Output the (x, y) coordinate of the center of the cell containing the given text.  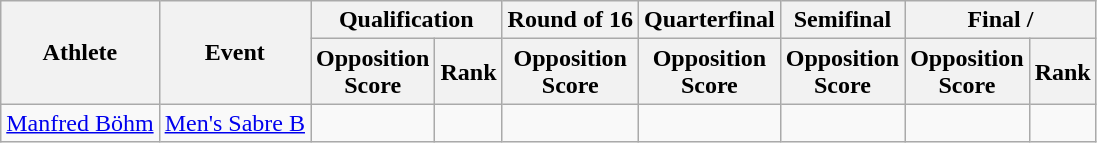
Event (234, 52)
Quarterfinal (709, 20)
Men's Sabre B (234, 123)
Manfred Böhm (80, 123)
Round of 16 (570, 20)
Final / (1001, 20)
Athlete (80, 52)
Qualification (406, 20)
Semifinal (842, 20)
